Determine the (x, y) coordinate at the center of the cell enclosing the given text.  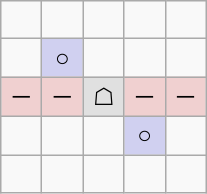
☖ (104, 97)
